Find where the given text appears and provide that cell's center as (X, Y) coordinate. 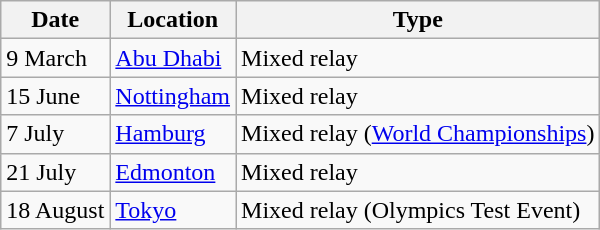
Mixed relay (Olympics Test Event) (418, 210)
Abu Dhabi (173, 58)
Type (418, 20)
Tokyo (173, 210)
Mixed relay (World Championships) (418, 134)
Nottingham (173, 96)
9 March (56, 58)
21 July (56, 172)
15 June (56, 96)
7 July (56, 134)
Location (173, 20)
18 August (56, 210)
Hamburg (173, 134)
Date (56, 20)
Edmonton (173, 172)
